Pinpoint the cell where the given text exists, returning its (X, Y) midpoint coordinate. 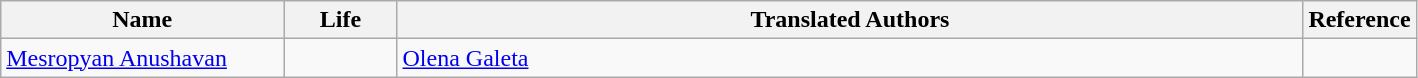
Life (340, 20)
Name (142, 20)
Olena Galeta (850, 58)
Translated Authors (850, 20)
Reference (1360, 20)
Mesropyan Anushavan (142, 58)
